Identify which cell holds the provided text, then report its (X, Y) central coordinate. 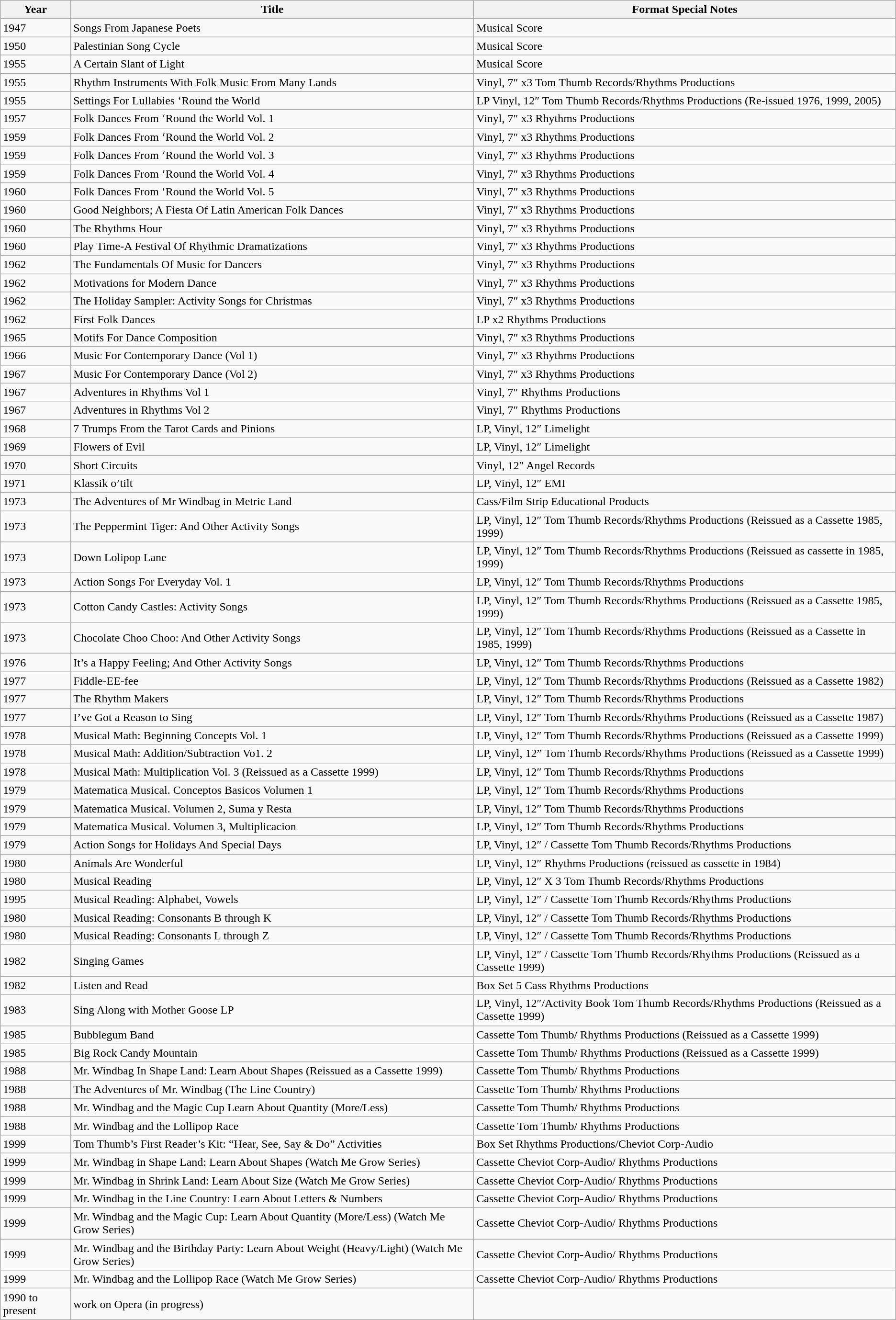
Bubblegum Band (272, 1035)
The Peppermint Tiger: And Other Activity Songs (272, 526)
It’s a Happy Feeling; And Other Activity Songs (272, 663)
The Rhythm Makers (272, 699)
Matematica Musical. Volumen 2, Suma y Resta (272, 808)
Songs From Japanese Poets (272, 28)
The Holiday Sampler: Activity Songs for Christmas (272, 301)
LP Vinyl, 12″ Tom Thumb Records/Rhythms Productions (Re-issued 1976, 1999, 2005) (684, 101)
Action Songs For Everyday Vol. 1 (272, 582)
Good Neighbors; A Fiesta Of Latin American Folk Dances (272, 210)
1950 (35, 46)
Folk Dances From ‘Round the World Vol. 3 (272, 155)
LP, Vinyl, 12” Tom Thumb Records/Rhythms Productions (Reissued as a Cassette 1999) (684, 754)
LP, Vinyl, 12″ Tom Thumb Records/Rhythms Productions (Reissued as a Cassette 1999) (684, 735)
Format Special Notes (684, 10)
1965 (35, 338)
LP, Vinyl, 12″ Rhythms Productions (reissued as cassette in 1984) (684, 863)
1990 to present (35, 1304)
Motifs For Dance Composition (272, 338)
Play Time-A Festival Of Rhythmic Dramatizations (272, 247)
Animals Are Wonderful (272, 863)
Music For Contemporary Dance (Vol 2) (272, 374)
LP, Vinyl, 12″ X 3 Tom Thumb Records/Rhythms Productions (684, 881)
LP, Vinyl, 12″ EMI (684, 483)
LP, Vinyl, 12″ / Cassette Tom Thumb Records/Rhythms Productions (Reissued as a Cassette 1999) (684, 960)
1947 (35, 28)
Folk Dances From ‘Round the World Vol. 4 (272, 173)
The Rhythms Hour (272, 228)
Tom Thumb’s First Reader’s Kit: “Hear, See, Say & Do” Activities (272, 1144)
Matematica Musical. Conceptos Basicos Volumen 1 (272, 790)
1983 (35, 1010)
Musical Reading: Alphabet, Vowels (272, 900)
LP, Vinyl, 12″/Activity Book Tom Thumb Records/Rhythms Productions (Reissued as a Cassette 1999) (684, 1010)
Cotton Candy Castles: Activity Songs (272, 607)
The Adventures of Mr. Windbag (The Line Country) (272, 1089)
Title (272, 10)
Fiddle-EE-fee (272, 681)
A Certain Slant of Light (272, 64)
1966 (35, 356)
Musical Reading (272, 881)
1957 (35, 119)
Vinyl, 7″ x3 Tom Thumb Records/Rhythms Productions (684, 82)
Musical Math: Multiplication Vol. 3 (Reissued as a Cassette 1999) (272, 772)
1976 (35, 663)
Adventures in Rhythms Vol 2 (272, 410)
I’ve Got a Reason to Sing (272, 717)
Box Set Rhythms Productions/Cheviot Corp-Audio (684, 1144)
Mr. Windbag in Shape Land: Learn About Shapes (Watch Me Grow Series) (272, 1162)
Klassik o’tilt (272, 483)
The Fundamentals Of Music for Dancers (272, 265)
Mr. Windbag and the Magic Cup Learn About Quantity (More/Less) (272, 1107)
Down Lolipop Lane (272, 557)
LP, Vinyl, 12″ Tom Thumb Records/Rhythms Productions (Reissued as cassette in 1985, 1999) (684, 557)
Mr. Windbag in the Line Country: Learn About Letters & Numbers (272, 1199)
Flowers of Evil (272, 447)
1969 (35, 447)
Singing Games (272, 960)
Mr. Windbag and the Magic Cup: Learn About Quantity (More/Less) (Watch Me Grow Series) (272, 1224)
1995 (35, 900)
Folk Dances From ‘Round the World Vol. 2 (272, 137)
Music For Contemporary Dance (Vol 1) (272, 356)
LP, Vinyl, 12″ Tom Thumb Records/Rhythms Productions (Reissued as a Cassette 1987) (684, 717)
Vinyl, 12″ Angel Records (684, 465)
Mr. Windbag In Shape Land: Learn About Shapes (Reissued as a Cassette 1999) (272, 1071)
First Folk Dances (272, 319)
Mr. Windbag and the Lollipop Race (272, 1126)
Palestinian Song Cycle (272, 46)
Big Rock Candy Mountain (272, 1053)
1971 (35, 483)
Folk Dances From ‘Round the World Vol. 5 (272, 192)
Musical Reading: Consonants L through Z (272, 936)
Mr. Windbag and the Birthday Party: Learn About Weight (Heavy/Light) (Watch Me Grow Series) (272, 1254)
Action Songs for Holidays And Special Days (272, 845)
Adventures in Rhythms Vol 1 (272, 392)
Year (35, 10)
Motivations for Modern Dance (272, 283)
Cass/Film Strip Educational Products (684, 501)
Chocolate Choo Choo: And Other Activity Songs (272, 638)
Sing Along with Mother Goose LP (272, 1010)
Mr. Windbag in Shrink Land: Learn About Size (Watch Me Grow Series) (272, 1180)
LP x2 Rhythms Productions (684, 319)
1970 (35, 465)
The Adventures of Mr Windbag in Metric Land (272, 501)
LP, Vinyl, 12″ Tom Thumb Records/Rhythms Productions (Reissued as a Cassette in 1985, 1999) (684, 638)
Musical Math: Beginning Concepts Vol. 1 (272, 735)
Musical Math: Addition/Subtraction Vo1. 2 (272, 754)
Box Set 5 Cass Rhythms Productions (684, 985)
Musical Reading: Consonants B through K (272, 918)
Settings For Lullabies ‘Round the World (272, 101)
7 Trumps From the Tarot Cards and Pinions (272, 429)
LP, Vinyl, 12″ Tom Thumb Records/Rhythms Productions (Reissued as a Cassette 1982) (684, 681)
work on Opera (in progress) (272, 1304)
Listen and Read (272, 985)
Matematica Musical. Volumen 3, Multiplicacion (272, 826)
1968 (35, 429)
Mr. Windbag and the Lollipop Race (Watch Me Grow Series) (272, 1279)
Folk Dances From ‘Round the World Vol. 1 (272, 119)
Rhythm Instruments With Folk Music From Many Lands (272, 82)
Short Circuits (272, 465)
